Return the [X, Y] coordinate for the center point of the cell that contains the specified text.  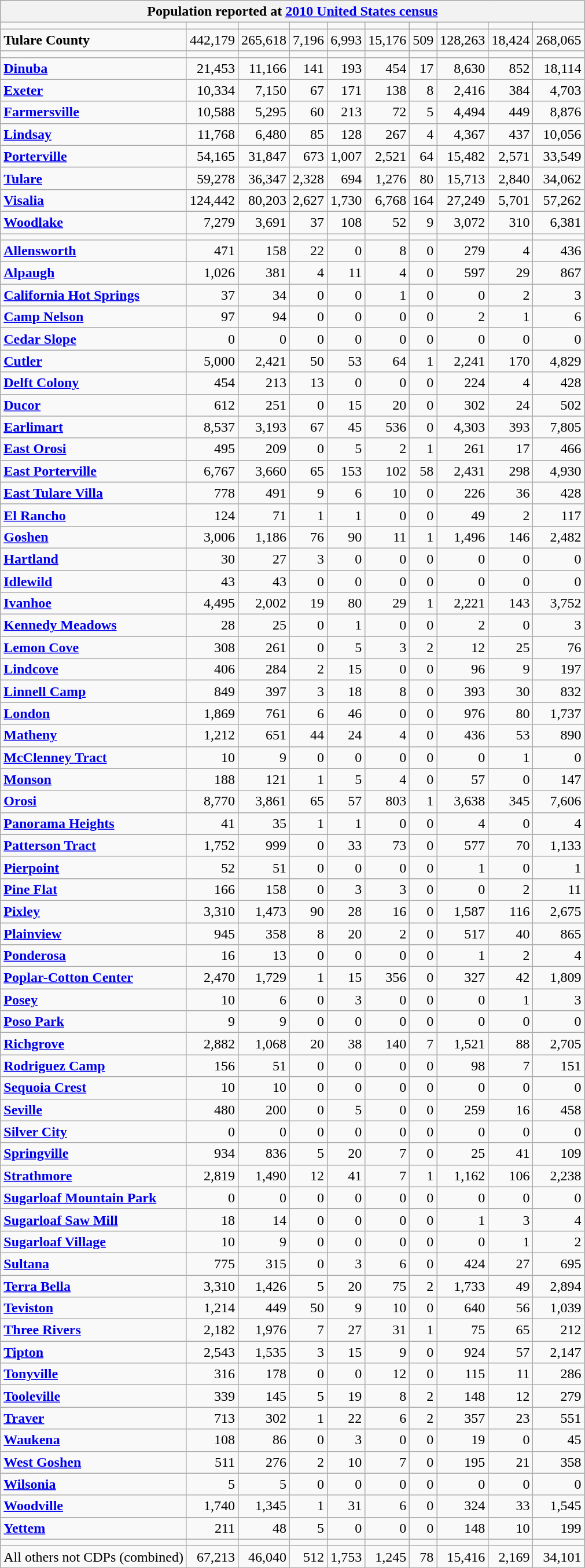
512 [309, 1556]
4,494 [463, 112]
3,638 [463, 801]
109 [559, 1154]
2,147 [559, 1352]
14 [264, 1220]
Traver [94, 1418]
640 [463, 1308]
Sugarloaf Saw Mill [94, 1220]
2,675 [559, 911]
315 [264, 1264]
33,549 [559, 156]
171 [346, 90]
310 [510, 222]
36 [510, 493]
Goshen [94, 537]
471 [212, 251]
381 [264, 273]
200 [264, 1110]
10,588 [212, 112]
2,543 [212, 1352]
106 [510, 1176]
Seville [94, 1110]
Visalia [94, 200]
2,482 [559, 537]
Richgrove [94, 1044]
East Orosi [94, 449]
11,166 [264, 68]
1,162 [463, 1176]
865 [559, 933]
Sugarloaf Village [94, 1242]
6,993 [346, 40]
345 [510, 801]
251 [264, 405]
298 [510, 471]
124,442 [212, 200]
1,521 [463, 1044]
Sequoia Crest [94, 1088]
34,101 [559, 1556]
4,930 [559, 471]
7,805 [559, 427]
Dinuba [94, 68]
259 [463, 1110]
West Goshen [94, 1462]
778 [212, 493]
15,713 [463, 178]
2,819 [212, 1176]
6,767 [212, 471]
128 [346, 134]
2,705 [559, 1044]
502 [559, 405]
Lemon Cove [94, 647]
695 [559, 1264]
673 [309, 156]
Pierpoint [94, 867]
2,521 [388, 156]
197 [559, 669]
Camp Nelson [94, 317]
1,752 [212, 845]
1,473 [264, 911]
170 [510, 361]
Delft Colony [94, 383]
35 [264, 823]
Cutler [94, 361]
124 [212, 515]
2,002 [264, 603]
46,040 [264, 1556]
36,347 [264, 178]
Lindsay [94, 134]
143 [510, 603]
1,007 [346, 156]
199 [559, 1528]
7,150 [264, 90]
3,660 [264, 471]
Exeter [94, 90]
146 [510, 537]
Wilsonia [94, 1484]
164 [424, 200]
2,169 [510, 1556]
96 [463, 669]
224 [463, 383]
284 [264, 669]
3,006 [212, 537]
Population reported at 2010 United States census [293, 12]
890 [559, 735]
85 [309, 134]
166 [212, 889]
71 [264, 515]
34,062 [559, 178]
Teviston [94, 1308]
56 [510, 1308]
Alpaugh [94, 273]
339 [212, 1396]
4,303 [463, 427]
3,193 [264, 427]
1,345 [264, 1506]
Monson [94, 779]
384 [510, 90]
867 [559, 273]
265,618 [264, 40]
10,056 [559, 134]
18,424 [510, 40]
2,882 [212, 1044]
1,729 [264, 978]
511 [212, 1462]
Springville [94, 1154]
324 [463, 1506]
803 [388, 801]
115 [463, 1374]
188 [212, 779]
Kennedy Meadows [94, 625]
4,367 [463, 134]
761 [264, 713]
4,703 [559, 90]
116 [510, 911]
Pixley [94, 911]
1,026 [212, 273]
424 [463, 1264]
42 [510, 978]
Allensworth [94, 251]
577 [463, 845]
Terra Bella [94, 1286]
Strathmore [94, 1176]
Hartland [94, 559]
5,000 [212, 361]
327 [463, 978]
Idlewild [94, 581]
23 [510, 1418]
21,453 [212, 68]
15,176 [388, 40]
140 [388, 1044]
2,182 [212, 1330]
8,770 [212, 801]
308 [212, 647]
Lindcove [94, 669]
836 [264, 1154]
3,861 [264, 801]
1,740 [212, 1506]
7,279 [212, 222]
72 [388, 112]
Ivanhoe [94, 603]
Cedar Slope [94, 339]
442,179 [212, 40]
East Porterville [94, 471]
1,535 [264, 1352]
6,381 [559, 222]
4,829 [559, 361]
98 [463, 1066]
1,212 [212, 735]
934 [212, 1154]
Farmersville [94, 112]
8,876 [559, 112]
70 [510, 845]
2,840 [510, 178]
151 [559, 1066]
Tulare County [94, 40]
713 [212, 1418]
2,894 [559, 1286]
458 [559, 1110]
15,482 [463, 156]
48 [264, 1528]
54,165 [212, 156]
945 [212, 933]
31,847 [264, 156]
Matheny [94, 735]
651 [264, 735]
1,276 [388, 178]
Ducor [94, 405]
1,730 [346, 200]
Rodriguez Camp [94, 1066]
1,976 [264, 1330]
34 [264, 295]
Posey [94, 1000]
18,114 [559, 68]
London [94, 713]
480 [212, 1110]
1,545 [559, 1506]
21 [510, 1462]
5,295 [264, 112]
6,480 [264, 134]
80,203 [264, 200]
178 [264, 1374]
976 [463, 713]
15,416 [463, 1556]
209 [264, 449]
509 [424, 40]
El Rancho [94, 515]
88 [510, 1044]
849 [212, 691]
86 [264, 1440]
852 [510, 68]
924 [463, 1352]
10,334 [212, 90]
267 [388, 134]
Tipton [94, 1352]
147 [559, 779]
226 [463, 493]
153 [346, 471]
397 [264, 691]
1,214 [212, 1308]
2,328 [309, 178]
California Hot Springs [94, 295]
117 [559, 515]
Poso Park [94, 1022]
406 [212, 669]
Panorama Heights [94, 823]
Porterville [94, 156]
46 [346, 713]
Poplar-Cotton Center [94, 978]
57,262 [559, 200]
1,186 [264, 537]
2,470 [212, 978]
Ponderosa [94, 956]
212 [559, 1330]
286 [559, 1374]
775 [212, 1264]
1,133 [559, 845]
832 [559, 691]
1,068 [264, 1044]
1,490 [264, 1176]
437 [510, 134]
Three Rivers [94, 1330]
Earlimart [94, 427]
2,221 [463, 603]
2,241 [463, 361]
141 [309, 68]
495 [212, 449]
211 [212, 1528]
78 [424, 1556]
1,496 [463, 537]
2,421 [264, 361]
536 [388, 427]
Sultana [94, 1264]
999 [264, 845]
1,737 [559, 713]
McClenney Tract [94, 757]
1,733 [463, 1286]
Silver City [94, 1132]
Tooleville [94, 1396]
44 [309, 735]
612 [212, 405]
1,869 [212, 713]
2,627 [309, 200]
694 [346, 178]
1,039 [559, 1308]
597 [463, 273]
2,571 [510, 156]
195 [463, 1462]
67,213 [212, 1556]
97 [212, 317]
4,495 [212, 603]
3,752 [559, 603]
356 [388, 978]
268,065 [559, 40]
Patterson Tract [94, 845]
6,768 [388, 200]
5,701 [510, 200]
156 [212, 1066]
276 [264, 1462]
316 [212, 1374]
517 [463, 933]
All others not CDPs (combined) [94, 1556]
Waukena [94, 1440]
1,587 [463, 911]
7,606 [559, 801]
3,072 [463, 222]
Pine Flat [94, 889]
Linnell Camp [94, 691]
1,809 [559, 978]
3,691 [264, 222]
38 [346, 1044]
Plainview [94, 933]
138 [388, 90]
7,196 [309, 40]
121 [264, 779]
8,630 [463, 68]
193 [346, 68]
Tulare [94, 178]
2,238 [559, 1176]
59,278 [212, 178]
1,245 [388, 1556]
Tonyville [94, 1374]
Woodlake [94, 222]
40 [510, 933]
145 [264, 1396]
94 [264, 317]
58 [424, 471]
60 [309, 112]
491 [264, 493]
357 [463, 1418]
Yettem [94, 1528]
Sugarloaf Mountain Park [94, 1198]
27,249 [463, 200]
East Tulare Villa [94, 493]
128,263 [463, 40]
102 [388, 471]
1,753 [346, 1556]
11,768 [212, 134]
466 [559, 449]
73 [388, 845]
Woodville [94, 1506]
2,416 [463, 90]
Orosi [94, 801]
2,431 [463, 471]
8,537 [212, 427]
551 [559, 1418]
1,426 [264, 1286]
